Locate the cell with the specified text and output its (x, y) center coordinate. 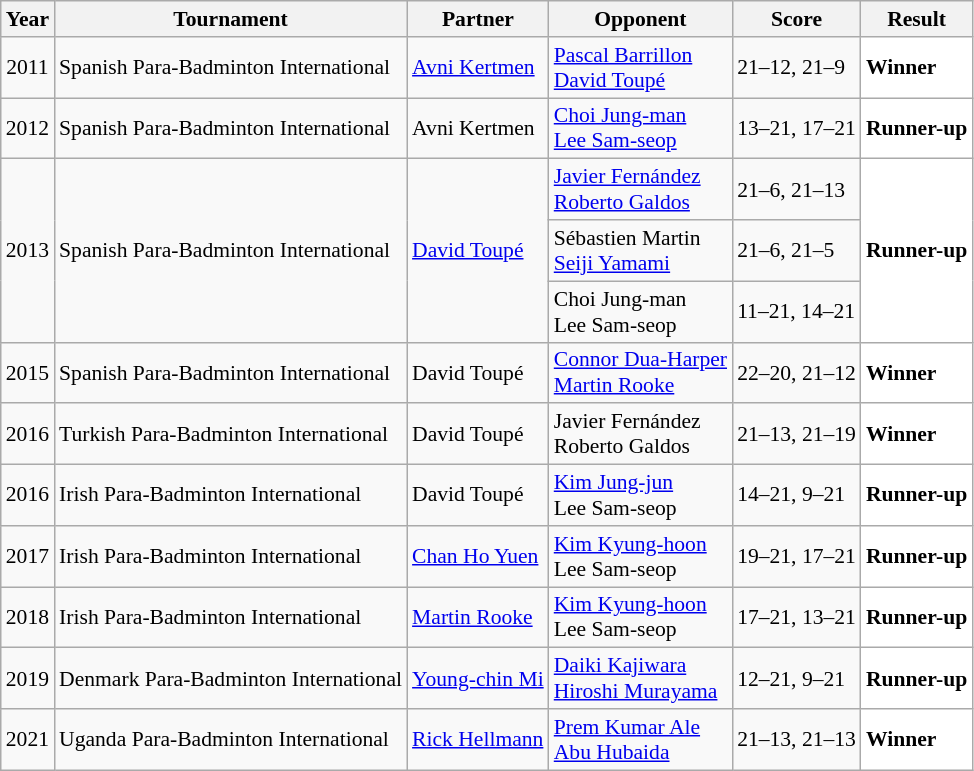
19–21, 17–21 (796, 556)
Denmark Para-Badminton International (230, 678)
Score (796, 19)
Uganda Para-Badminton International (230, 740)
22–20, 21–12 (796, 372)
Daiki Kajiwara Hiroshi Murayama (640, 678)
2021 (28, 740)
Prem Kumar Ale Abu Hubaida (640, 740)
Rick Hellmann (478, 740)
11–21, 14–21 (796, 312)
2017 (28, 556)
21–6, 21–13 (796, 190)
Result (916, 19)
Partner (478, 19)
Opponent (640, 19)
12–21, 9–21 (796, 678)
2012 (28, 128)
2018 (28, 618)
Martin Rooke (478, 618)
Pascal Barrillon David Toupé (640, 68)
21–13, 21–13 (796, 740)
Young-chin Mi (478, 678)
Kim Jung-jun Lee Sam-seop (640, 496)
21–12, 21–9 (796, 68)
14–21, 9–21 (796, 496)
2015 (28, 372)
2019 (28, 678)
2011 (28, 68)
21–6, 21–5 (796, 250)
Connor Dua-Harper Martin Rooke (640, 372)
Tournament (230, 19)
2013 (28, 250)
17–21, 13–21 (796, 618)
21–13, 21–19 (796, 434)
Chan Ho Yuen (478, 556)
Sébastien Martin Seiji Yamami (640, 250)
13–21, 17–21 (796, 128)
Turkish Para-Badminton International (230, 434)
Year (28, 19)
